Scan for the cell matching the given text and deliver its (X, Y) coordinate at center. 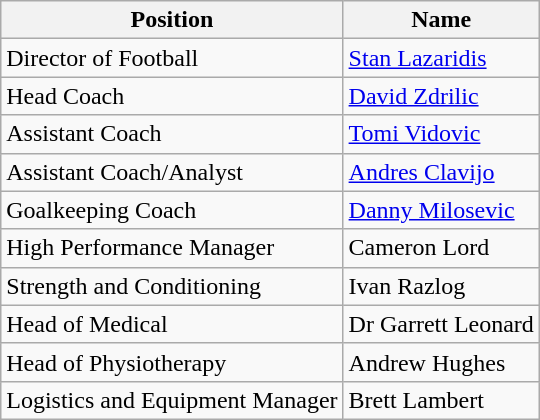
Goalkeeping Coach (172, 210)
Assistant Coach/Analyst (172, 172)
Ivan Razlog (441, 286)
Andres Clavijo (441, 172)
David Zdrilic (441, 96)
Tomi Vidovic (441, 134)
Strength and Conditioning (172, 286)
Dr Garrett Leonard (441, 324)
Head of Physiotherapy (172, 362)
Brett Lambert (441, 400)
Andrew Hughes (441, 362)
Logistics and Equipment Manager (172, 400)
Stan Lazaridis (441, 58)
Head of Medical (172, 324)
Cameron Lord (441, 248)
High Performance Manager (172, 248)
Name (441, 20)
Position (172, 20)
Director of Football (172, 58)
Danny Milosevic (441, 210)
Assistant Coach (172, 134)
Head Coach (172, 96)
